Output the [X, Y] coordinate of the center of the cell containing the given text.  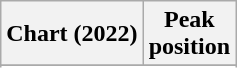
Chart (2022) [72, 34]
Peakposition [189, 34]
